Provide the (X, Y) coordinate of the cell's center where the given text is located.  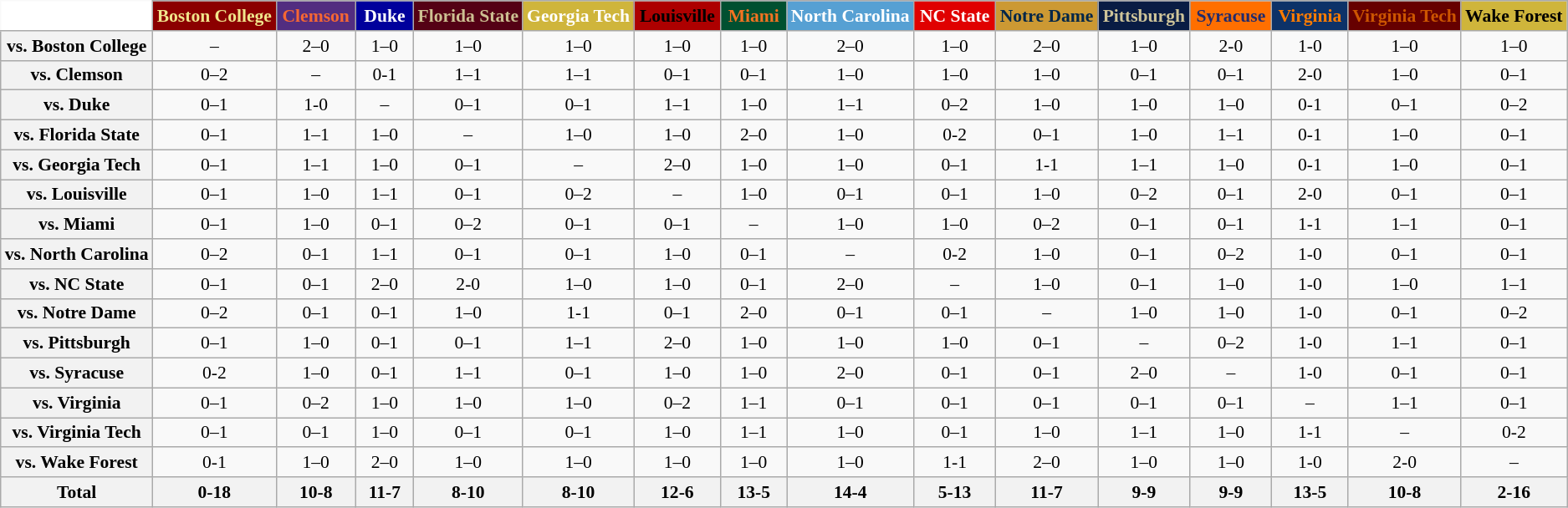
Florida State (468, 16)
Georgia Tech (579, 16)
12-6 (677, 492)
Pittsburgh (1144, 16)
Total (77, 492)
vs. Georgia Tech (77, 165)
5-13 (955, 492)
Virginia Tech (1405, 16)
vs. Miami (77, 225)
2-16 (1514, 492)
vs. Boston College (77, 46)
vs. Virginia Tech (77, 433)
Clemson (316, 16)
Louisville (677, 16)
vs. Notre Dame (77, 313)
Notre Dame (1047, 16)
0-18 (214, 492)
Duke (385, 16)
vs. North Carolina (77, 254)
vs. Virginia (77, 403)
vs. NC State (77, 284)
vs. Wake Forest (77, 463)
vs. Florida State (77, 135)
vs. Duke (77, 105)
Miami (754, 16)
Boston College (214, 16)
Virginia (1310, 16)
NC State (955, 16)
14-4 (850, 492)
North Carolina (850, 16)
vs. Pittsburgh (77, 343)
Wake Forest (1514, 16)
Syracuse (1231, 16)
vs. Syracuse (77, 373)
vs. Louisville (77, 195)
vs. Clemson (77, 75)
